Detect which cell encompasses the target text, then output its (X, Y) center coordinate. 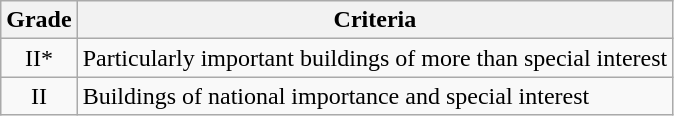
II (39, 96)
Buildings of national importance and special interest (375, 96)
II* (39, 58)
Criteria (375, 20)
Grade (39, 20)
Particularly important buildings of more than special interest (375, 58)
